Provide the (x, y) coordinate of the cell's center where the given text is located.  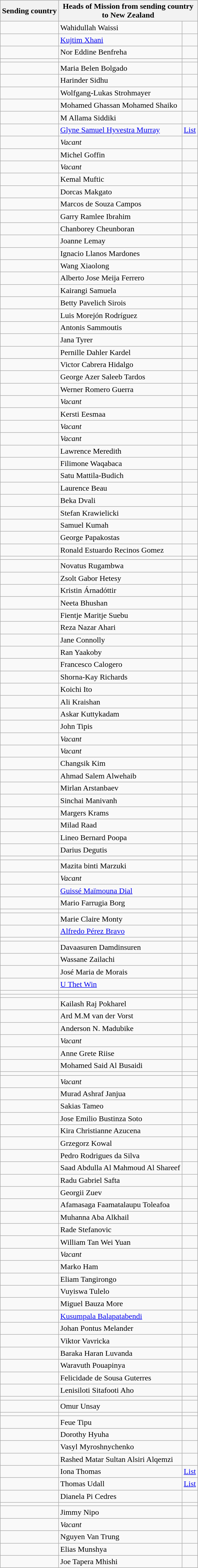
Werner Romero Guerra (121, 389)
Mohamed Said Al Busaidi (121, 1065)
Mirlan Arstanbaev (121, 788)
Joanne Lemay (121, 241)
Ahmad Salem Alwehaib (121, 776)
Sending country (29, 11)
Vuyiswa Tulelo (121, 1292)
Francesco Calogero (121, 665)
Afamasaga Faamatalaupu Toleafoa (121, 1205)
Nguyen Van Trung (121, 1537)
Anne Grete Riise (121, 1053)
Muhanna Aba Alkhail (121, 1217)
Stefan Krawielicki (121, 513)
Maria Belen Bolgado (121, 68)
Betty Pavelich Sirois (121, 303)
George Papakostas (121, 537)
Dorcas Makgato (121, 192)
Alfredo Pérez Bravo (121, 931)
Askar Kuttykadam (121, 714)
Wang Xiaolong (121, 266)
Fientje Maritje Suebu (121, 615)
Ard M.M van der Vorst (121, 1016)
William Tan Wei Yuan (121, 1242)
Satu Mattila-Budich (121, 476)
John Tipis (121, 726)
Lenisiloti Sitafooti Aho (121, 1390)
Luis Morejón Rodríguez (121, 315)
Vasyl Myroshnychenko (121, 1447)
Alberto Jose Meija Ferrero (121, 278)
Kailash Raj Pokharel (121, 1004)
Rashed Matar Sultan Alsiri Alqemzi (121, 1459)
Kujtim Xhani (121, 40)
Garry Ramlee Ibrahim (121, 216)
Pernille Dahler Kardel (121, 352)
Margers Krams (121, 813)
Novatus Rugambwa (121, 566)
Dianela Pi Cedres (121, 1496)
Ali Kraishan (121, 702)
Kairangi Samuela (121, 290)
Darius Degutis (121, 850)
Nor Eddine Benfreha (121, 52)
Harinder Sidhu (121, 80)
Viktor Vavricka (121, 1341)
Thomas Udall (121, 1484)
Dorothy Hyuha (121, 1434)
Waravuth Pouapinya (121, 1366)
Kersti Eesmaa (121, 414)
Marcos de Souza Campos (121, 204)
Guissé Maïmouna Dial (121, 890)
Jose Emilio Bustinza Soto (121, 1119)
Filimone Waqabaca (121, 463)
Iona Thomas (121, 1472)
Victor Cabrera Hidalgo (121, 365)
Radu Gabriel Safta (121, 1180)
Baraka Haran Luvanda (121, 1353)
Zsolt Gabor Hetesy (121, 578)
Ran Yaakoby (121, 652)
M Allama Siddiki (121, 117)
Shorna-Kay Richards (121, 677)
Davaasuren Damdinsuren (121, 947)
Anderson N. Madubike (121, 1028)
Kusumpala Balapatabendi (121, 1316)
Marko Ham (121, 1267)
Laurence Beau (121, 488)
Saad Abdulla Al Mahmoud Al Shareef (121, 1168)
Koichi Ito (121, 689)
Changsik Kim (121, 764)
Johan Pontus Melander (121, 1329)
Georgii Zuev (121, 1193)
Wahidullah Waissi (121, 28)
Felicidade de Sousa Guterres (121, 1378)
Mazita binti Marzuki (121, 866)
Glyne Samuel Hyvestra Murray (121, 130)
Grzegorz Kowal (121, 1143)
José Maria de Morais (121, 972)
Milad Raad (121, 825)
Eliam Tangirongo (121, 1279)
Heads of Mission from sending countryto New Zealand (128, 11)
Kristin Árnadóttir (121, 591)
Jana Tyrer (121, 340)
Ronald Estuardo Recinos Gomez (121, 550)
Feue Tipu (121, 1422)
Wolfgang-Lukas Strohmayer (121, 93)
Elias Munshya (121, 1549)
Miguel Bauza More (121, 1304)
Murad Ashraf Janjua (121, 1094)
Kira Christianne Azucena (121, 1131)
Rade Stefanovic (121, 1230)
Beka Dvali (121, 500)
Jimmy Nipo (121, 1512)
Samuel Kumah (121, 525)
U Thet Win (121, 984)
Reza Nazar Ahari (121, 628)
Joe Tapera Mhishi (121, 1562)
Mario Farrugia Borg (121, 903)
Lineo Bernard Poopa (121, 838)
Jane Connolly (121, 640)
George Azer Saleeb Tardos (121, 377)
Antonis Sammoutis (121, 327)
Pedro Rodrigues da Silva (121, 1156)
Ignacio Llanos Mardones (121, 253)
Sinchai Manivanh (121, 801)
Neeta Bhushan (121, 603)
Kemal Muftic (121, 179)
Wassane Zailachi (121, 960)
Mohamed Ghassan Mohamed Shaiko (121, 105)
Michel Goffin (121, 155)
Chanborey Cheunboran (121, 229)
Sakias Tameo (121, 1106)
Lawrence Meredith (121, 451)
Marie Claire Monty (121, 919)
Omur Unsay (121, 1406)
